Identify which cell holds the provided text, then report its [x, y] central coordinate. 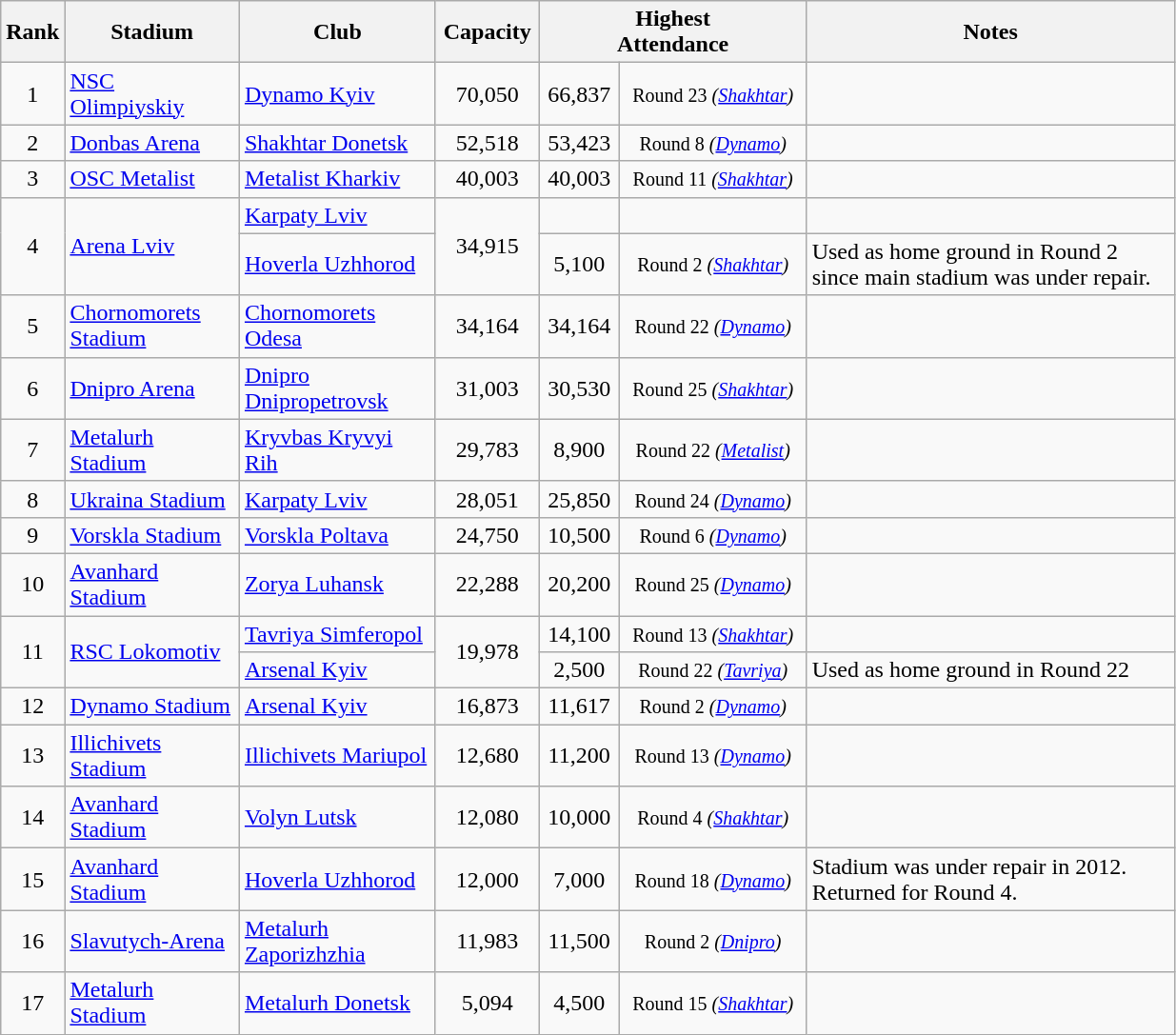
Ukraina Stadium [152, 499]
Zorya Luhansk [337, 585]
Round 4 (Shakhtar) [712, 817]
12,680 [488, 756]
OSC Metalist [152, 179]
53,423 [579, 143]
Chornomorets Stadium [152, 326]
Metalist Kharkiv [337, 179]
Metalurh Donetsk [337, 1004]
Tavriya Simferopol [337, 633]
2,500 [579, 670]
4 [32, 246]
30,530 [579, 388]
Round 22 (Dynamo) [712, 326]
Club [337, 32]
11 [32, 651]
19,978 [488, 651]
Round 25 (Dynamo) [712, 585]
Round 6 (Dynamo) [712, 535]
Round 18 (Dynamo) [712, 880]
66,837 [579, 93]
Dynamo Kyiv [337, 93]
70,050 [488, 93]
Vorskla Poltava [337, 535]
Round 22 (Metalist) [712, 449]
Chornomorets Odesa [337, 326]
Kryvbas Kryvyi Rih [337, 449]
24,750 [488, 535]
20,200 [579, 585]
14 [32, 817]
14,100 [579, 633]
1 [32, 93]
10,500 [579, 535]
Stadium was under repair in 2012. Returned for Round 4. [990, 880]
Round 2 (Dynamo) [712, 707]
5,100 [579, 265]
29,783 [488, 449]
31,003 [488, 388]
Illichivets Mariupol [337, 756]
34,915 [488, 246]
12 [32, 707]
22,288 [488, 585]
HighestAttendance [672, 32]
Round 22 (Tavriya) [712, 670]
16,873 [488, 707]
8 [32, 499]
Round 24 (Dynamo) [712, 499]
Rank [32, 32]
9 [32, 535]
11,500 [579, 941]
Round 13 (Dynamo) [712, 756]
25,850 [579, 499]
Round 11 (Shakhtar) [712, 179]
Round 25 (Shakhtar) [712, 388]
11,200 [579, 756]
7,000 [579, 880]
17 [32, 1004]
RSC Lokomotiv [152, 651]
Capacity [488, 32]
Metalurh Zaporizhzhia [337, 941]
Stadium [152, 32]
15 [32, 880]
Slavutych-Arena [152, 941]
3 [32, 179]
Round 2 (Dnipro) [712, 941]
28,051 [488, 499]
5,094 [488, 1004]
16 [32, 941]
2 [32, 143]
6 [32, 388]
Round 13 (Shakhtar) [712, 633]
Notes [990, 32]
Vorskla Stadium [152, 535]
Round 2 (Shakhtar) [712, 265]
8,900 [579, 449]
11,983 [488, 941]
Dnipro Dnipropetrovsk [337, 388]
7 [32, 449]
10 [32, 585]
Used as home ground in Round 22 [990, 670]
Dynamo Stadium [152, 707]
Round 15 (Shakhtar) [712, 1004]
12,080 [488, 817]
Volyn Lutsk [337, 817]
11,617 [579, 707]
Round 23 (Shakhtar) [712, 93]
Used as home ground in Round 2 since main stadium was under repair. [990, 265]
Illichivets Stadium [152, 756]
Arena Lviv [152, 246]
NSC Olimpiyskiy [152, 93]
Round 8 (Dynamo) [712, 143]
52,518 [488, 143]
Shakhtar Donetsk [337, 143]
13 [32, 756]
10,000 [579, 817]
Donbas Arena [152, 143]
Dnipro Arena [152, 388]
4,500 [579, 1004]
5 [32, 326]
12,000 [488, 880]
